Return (x, y) of the center of cell containing provided text 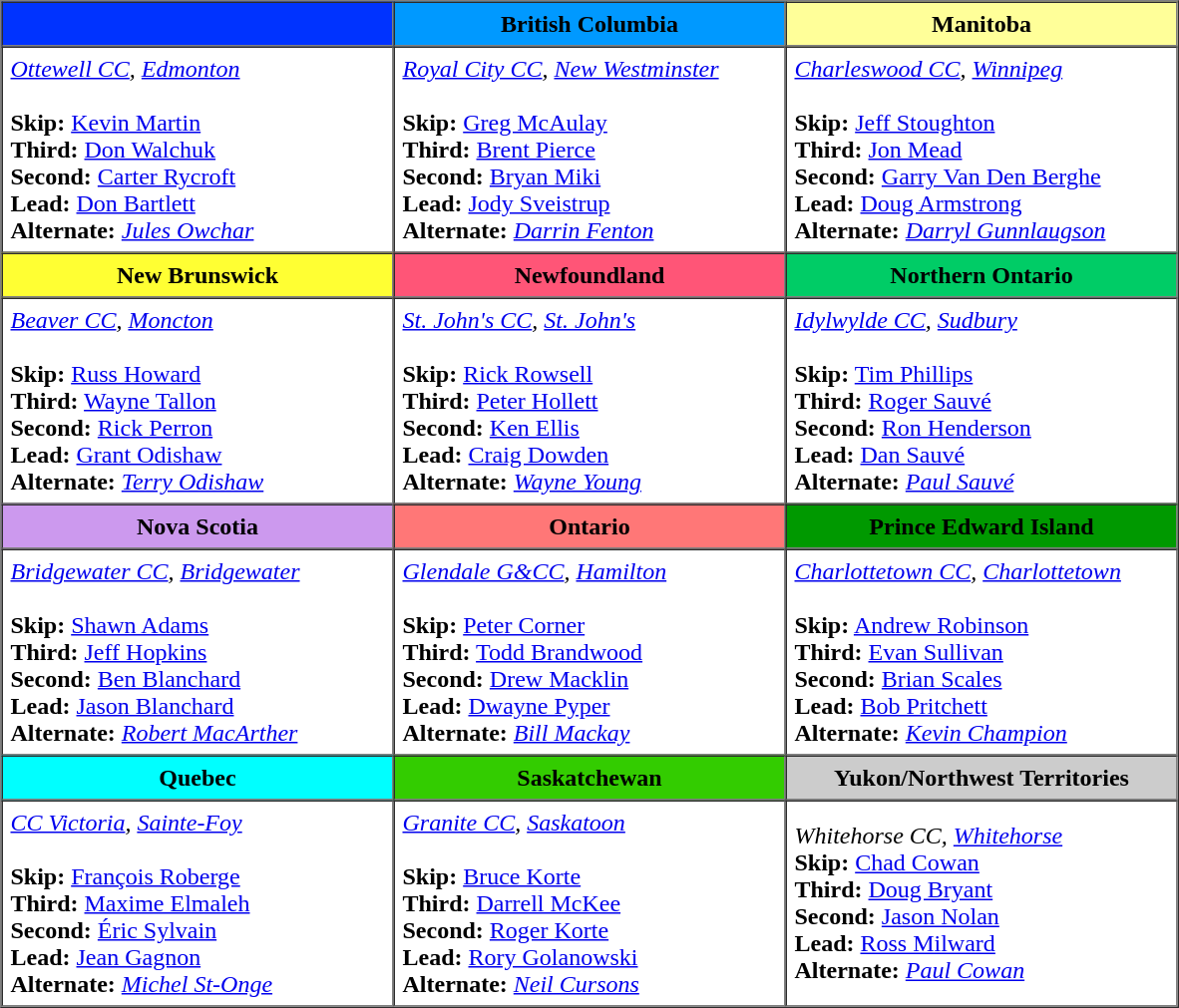
Glendale G&CC, HamiltonSkip: Peter Corner Third: Todd Brandwood Second: Drew Macklin Lead: Dwayne Pyper Alternate: Bill Mackay (589, 652)
Whitehorse CC, WhitehorseSkip: Chad Cowan Third: Doug Bryant Second: Jason Nolan Lead: Ross Milward Alternate: Paul Cowan (982, 903)
Charleswood CC, WinnipegSkip: Jeff Stoughton Third: Jon Mead Second: Garry Van Den Berghe Lead: Doug Armstrong Alternate: Darryl Gunnlaugson (982, 150)
Ottewell CC, EdmontonSkip: Kevin Martin Third: Don Walchuk Second: Carter Rycroft Lead: Don Bartlett Alternate: Jules Owchar (197, 150)
Saskatchewan (589, 778)
Northern Ontario (982, 275)
Manitoba (982, 24)
St. John's CC, St. John'sSkip: Rick Rowsell Third: Peter Hollett Second: Ken Ellis Lead: Craig Dowden Alternate: Wayne Young (589, 401)
CC Victoria, Sainte-FoySkip: François Roberge Third: Maxime Elmaleh Second: Éric Sylvain Lead: Jean Gagnon Alternate: Michel St-Onge (197, 903)
Beaver CC, MonctonSkip: Russ Howard Third: Wayne Tallon Second: Rick Perron Lead: Grant Odishaw Alternate: Terry Odishaw (197, 401)
Idylwylde CC, SudburySkip: Tim Phillips Third: Roger Sauvé Second: Ron Henderson Lead: Dan Sauvé Alternate: Paul Sauvé (982, 401)
British Columbia (589, 24)
Prince Edward Island (982, 526)
Royal City CC, New WestminsterSkip: Greg McAulay Third: Brent Pierce Second: Bryan Miki Lead: Jody Sveistrup Alternate: Darrin Fenton (589, 150)
Nova Scotia (197, 526)
Granite CC, SaskatoonSkip: Bruce Korte Third: Darrell McKee Second: Roger Korte Lead: Rory Golanowski Alternate: Neil Cursons (589, 903)
Bridgewater CC, BridgewaterSkip: Shawn Adams Third: Jeff Hopkins Second: Ben Blanchard Lead: Jason Blanchard Alternate: Robert MacArther (197, 652)
Charlottetown CC, CharlottetownSkip: Andrew Robinson Third: Evan Sullivan Second: Brian Scales Lead: Bob Pritchett Alternate: Kevin Champion (982, 652)
Quebec (197, 778)
Ontario (589, 526)
Newfoundland (589, 275)
Yukon/Northwest Territories (982, 778)
New Brunswick (197, 275)
